Determine the [X, Y] coordinate at the center of the cell enclosing the given text.  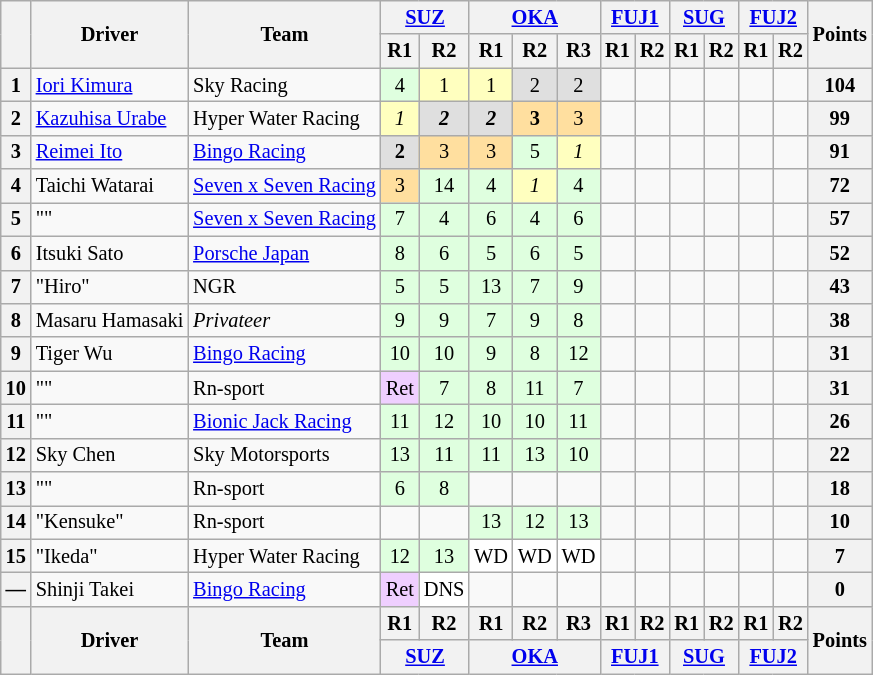
NGR [284, 287]
Privateer [284, 320]
72 [840, 186]
Itsuki Sato [110, 253]
Bionic Jack Racing [284, 421]
91 [840, 152]
Sky Racing [284, 85]
43 [840, 287]
Masaru Hamasaki [110, 320]
"Kensuke" [110, 522]
Shinji Takei [110, 589]
— [16, 589]
22 [840, 455]
38 [840, 320]
52 [840, 253]
99 [840, 118]
Tiger Wu [110, 354]
26 [840, 421]
"Ikeda" [110, 556]
104 [840, 85]
Taichi Watarai [110, 186]
Iori Kimura [110, 85]
Sky Chen [110, 455]
Porsche Japan [284, 253]
57 [840, 219]
18 [840, 489]
Reimei Ito [110, 152]
Sky Motorsports [284, 455]
DNS [444, 589]
Kazuhisa Urabe [110, 118]
15 [16, 556]
0 [840, 589]
"Hiro" [110, 287]
